Identify which cell holds the provided text, then report its (X, Y) central coordinate. 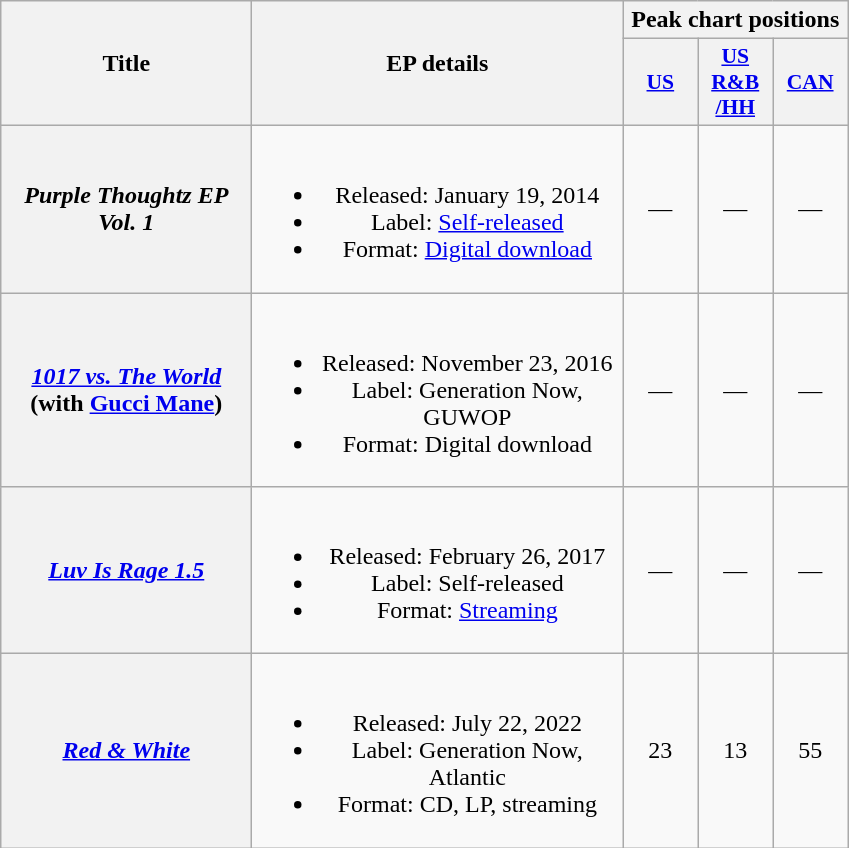
Purple Thoughtz EP Vol. 1 (126, 208)
Released: November 23, 2016Label: Generation Now, GUWOPFormat: Digital download (438, 389)
55 (810, 751)
EP details (438, 64)
USR&B/HH (736, 82)
23 (660, 751)
13 (736, 751)
1017 vs. The World(with Gucci Mane) (126, 389)
Luv Is Rage 1.5 (126, 570)
US (660, 82)
Released: July 22, 2022Label: Generation Now, AtlanticFormat: CD, LP, streaming (438, 751)
Released: February 26, 2017Label: Self-releasedFormat: Streaming (438, 570)
Released: January 19, 2014Label: Self-releasedFormat: Digital download (438, 208)
Title (126, 64)
CAN (810, 82)
Peak chart positions (736, 20)
Red & White (126, 751)
